Search for the cell housing the specified text and yield its [x, y] center coordinate. 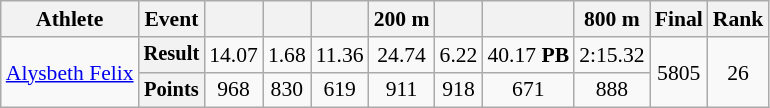
Final [679, 19]
830 [287, 90]
619 [340, 90]
Alysbeth Felix [70, 72]
Event [172, 19]
6.22 [459, 55]
Athlete [70, 19]
Result [172, 55]
40.17 PB [528, 55]
Points [172, 90]
26 [738, 72]
968 [234, 90]
14.07 [234, 55]
2:15.32 [612, 55]
918 [459, 90]
800 m [612, 19]
11.36 [340, 55]
24.74 [402, 55]
200 m [402, 19]
671 [528, 90]
5805 [679, 72]
911 [402, 90]
Rank [738, 19]
1.68 [287, 55]
888 [612, 90]
